Search for the cell housing the specified text and yield its [X, Y] center coordinate. 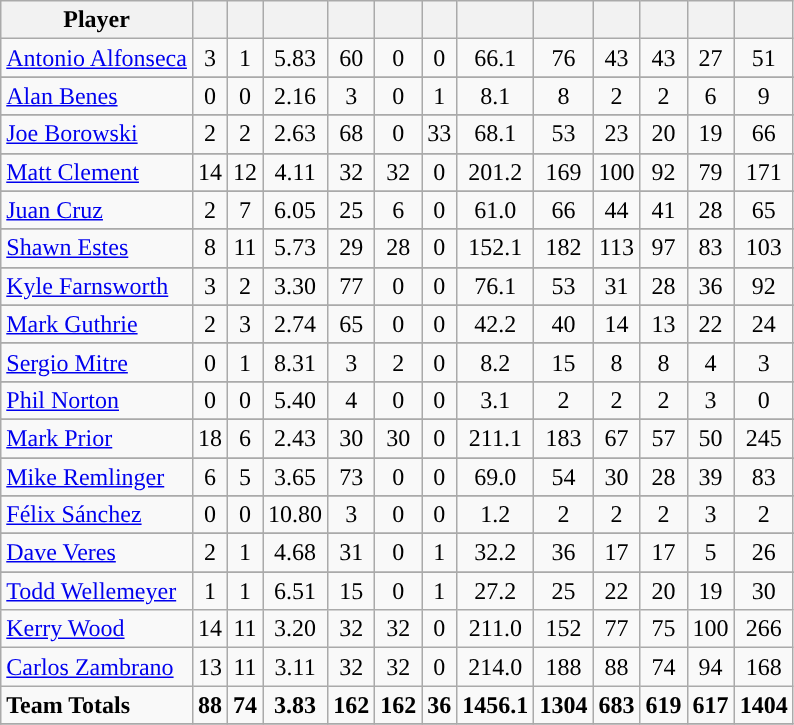
97 [664, 248]
1456.1 [496, 705]
2.16 [296, 96]
Félix Sánchez [97, 515]
3.30 [296, 286]
1.2 [496, 515]
Alan Benes [97, 96]
3.1 [496, 400]
4.68 [296, 553]
18 [210, 438]
2.63 [296, 134]
683 [616, 705]
211.1 [496, 438]
60 [352, 58]
Kyle Farnsworth [97, 286]
40 [564, 324]
619 [664, 705]
1404 [764, 705]
Mike Remlinger [97, 477]
201.2 [496, 172]
6.51 [296, 591]
24 [764, 324]
Team Totals [97, 705]
27 [710, 58]
8.2 [496, 362]
29 [352, 248]
50 [710, 438]
7 [246, 210]
68 [352, 134]
10.80 [296, 515]
103 [764, 248]
Mark Prior [97, 438]
211.0 [496, 629]
32.2 [496, 553]
214.0 [496, 667]
73 [352, 477]
51 [764, 58]
152.1 [496, 248]
68.1 [496, 134]
12 [246, 172]
266 [764, 629]
39 [710, 477]
3.11 [296, 667]
Matt Clement [97, 172]
2.74 [296, 324]
Todd Wellemeyer [97, 591]
26 [764, 553]
5.40 [296, 400]
23 [616, 134]
66.1 [496, 58]
Mark Guthrie [97, 324]
Carlos Zambrano [97, 667]
6.05 [296, 210]
9 [764, 96]
44 [616, 210]
5.83 [296, 58]
41 [664, 210]
Shawn Estes [97, 248]
94 [710, 667]
2.43 [296, 438]
Joe Borowski [97, 134]
79 [710, 172]
Dave Veres [97, 553]
245 [764, 438]
Sergio Mitre [97, 362]
5.73 [296, 248]
3.83 [296, 705]
33 [440, 134]
54 [564, 477]
8.1 [496, 96]
182 [564, 248]
76.1 [496, 286]
Kerry Wood [97, 629]
69.0 [496, 477]
67 [616, 438]
Player [97, 20]
183 [564, 438]
188 [564, 667]
61.0 [496, 210]
3.20 [296, 629]
168 [764, 667]
152 [564, 629]
8.31 [296, 362]
171 [764, 172]
57 [664, 438]
4.11 [296, 172]
76 [564, 58]
75 [664, 629]
113 [616, 248]
42.2 [496, 324]
617 [710, 705]
1304 [564, 705]
Phil Norton [97, 400]
169 [564, 172]
Antonio Alfonseca [97, 58]
3.65 [296, 477]
Juan Cruz [97, 210]
27.2 [496, 591]
